Return the [X, Y] coordinate for the center point of the cell that contains the specified text.  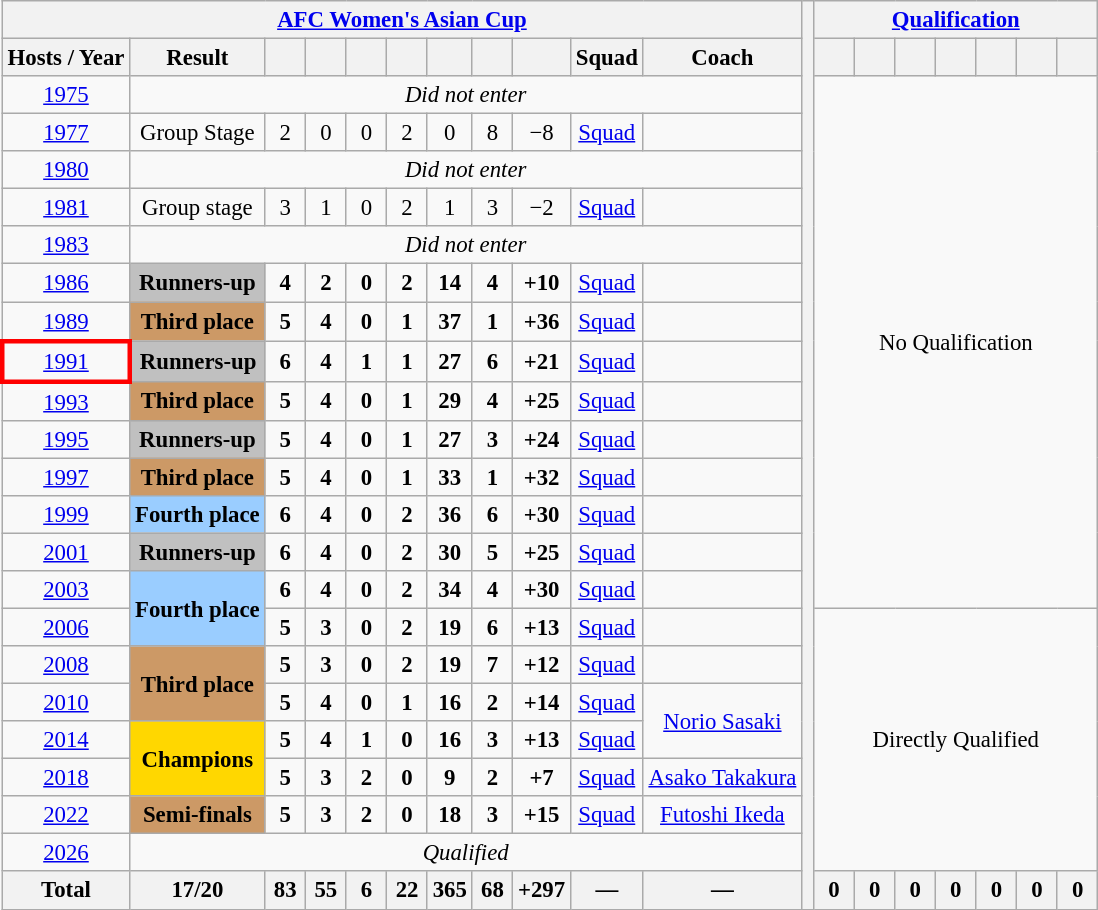
+12 [542, 665]
2018 [66, 778]
+36 [542, 322]
30 [450, 552]
+24 [542, 439]
Qualified [466, 853]
+297 [542, 891]
8 [492, 133]
Norio Sasaki [722, 722]
Group Stage [198, 133]
+21 [542, 362]
55 [326, 891]
+7 [542, 778]
+15 [542, 815]
1980 [66, 170]
Total [66, 891]
1991 [66, 362]
1977 [66, 133]
Semi-finals [198, 815]
2026 [66, 853]
1981 [66, 208]
2014 [66, 740]
−8 [542, 133]
2022 [66, 815]
−2 [542, 208]
Result [198, 58]
365 [450, 891]
14 [450, 283]
+32 [542, 477]
37 [450, 322]
Hosts / Year [66, 58]
AFC Women's Asian Cup [402, 20]
1989 [66, 322]
Directly Qualified [956, 740]
2003 [66, 590]
18 [450, 815]
Coach [722, 58]
Champions [198, 758]
+10 [542, 283]
22 [408, 891]
33 [450, 477]
2001 [66, 552]
36 [450, 515]
Futoshi Ikeda [722, 815]
1986 [66, 283]
1995 [66, 439]
1983 [66, 245]
2008 [66, 665]
34 [450, 590]
83 [286, 891]
Asako Takakura [722, 778]
7 [492, 665]
Group stage [198, 208]
2010 [66, 703]
No Qualification [956, 342]
1999 [66, 515]
2006 [66, 627]
1975 [66, 95]
1997 [66, 477]
Qualification [956, 20]
1993 [66, 400]
29 [450, 400]
+14 [542, 703]
17/20 [198, 891]
68 [492, 891]
9 [450, 778]
